Detect which cell encompasses the target text, then output its (X, Y) center coordinate. 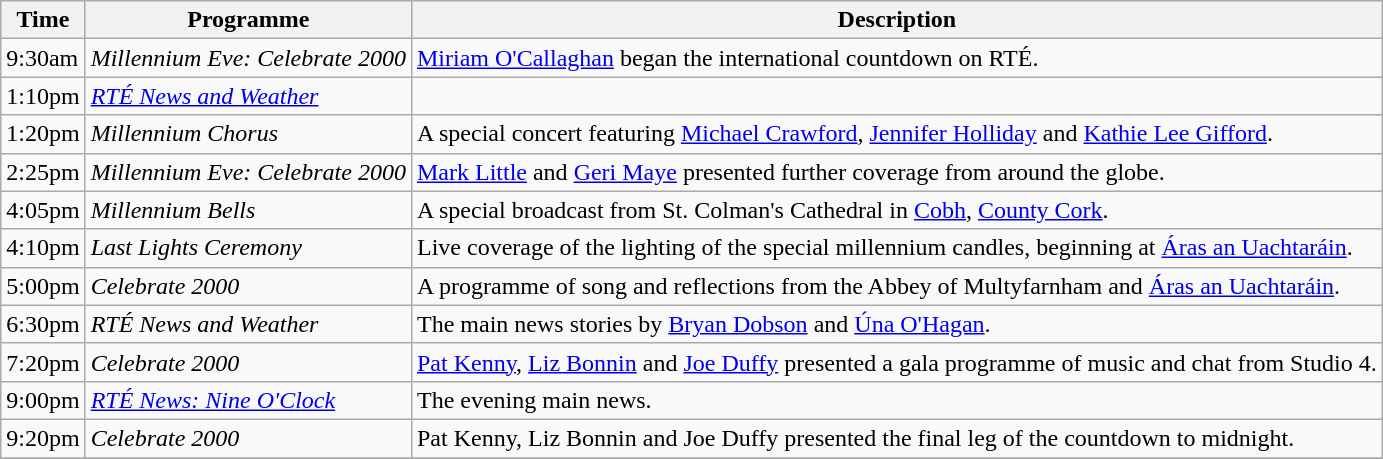
Pat Kenny, Liz Bonnin and Joe Duffy presented the final leg of the countdown to midnight. (896, 438)
9:00pm (43, 400)
Last Lights Ceremony (248, 248)
9:20pm (43, 438)
7:20pm (43, 362)
2:25pm (43, 172)
Time (43, 20)
9:30am (43, 58)
Pat Kenny, Liz Bonnin and Joe Duffy presented a gala programme of music and chat from Studio 4. (896, 362)
Mark Little and Geri Maye presented further coverage from around the globe. (896, 172)
A special broadcast from St. Colman's Cathedral in Cobh, County Cork. (896, 210)
The main news stories by Bryan Dobson and Úna O'Hagan. (896, 324)
4:10pm (43, 248)
RTÉ News: Nine O'Clock (248, 400)
A special concert featuring Michael Crawford, Jennifer Holliday and Kathie Lee Gifford. (896, 134)
Description (896, 20)
A programme of song and reflections from the Abbey of Multyfarnham and Áras an Uachtaráin. (896, 286)
Millennium Chorus (248, 134)
1:10pm (43, 96)
4:05pm (43, 210)
5:00pm (43, 286)
Millennium Bells (248, 210)
Live coverage of the lighting of the special millennium candles, beginning at Áras an Uachtaráin. (896, 248)
Programme (248, 20)
1:20pm (43, 134)
Miriam O'Callaghan began the international countdown on RTÉ. (896, 58)
6:30pm (43, 324)
The evening main news. (896, 400)
